Locate the cell with the specified text and output its [x, y] center coordinate. 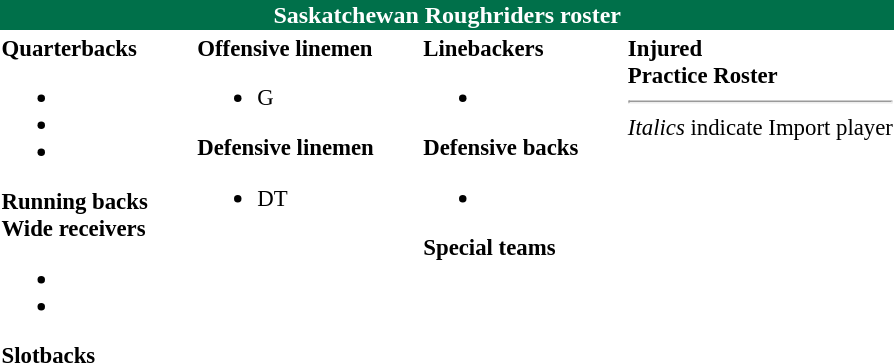
Saskatchewan Roughriders roster [447, 15]
